Capture the cell that displays the provided text and extract its (X, Y) central coordinate. 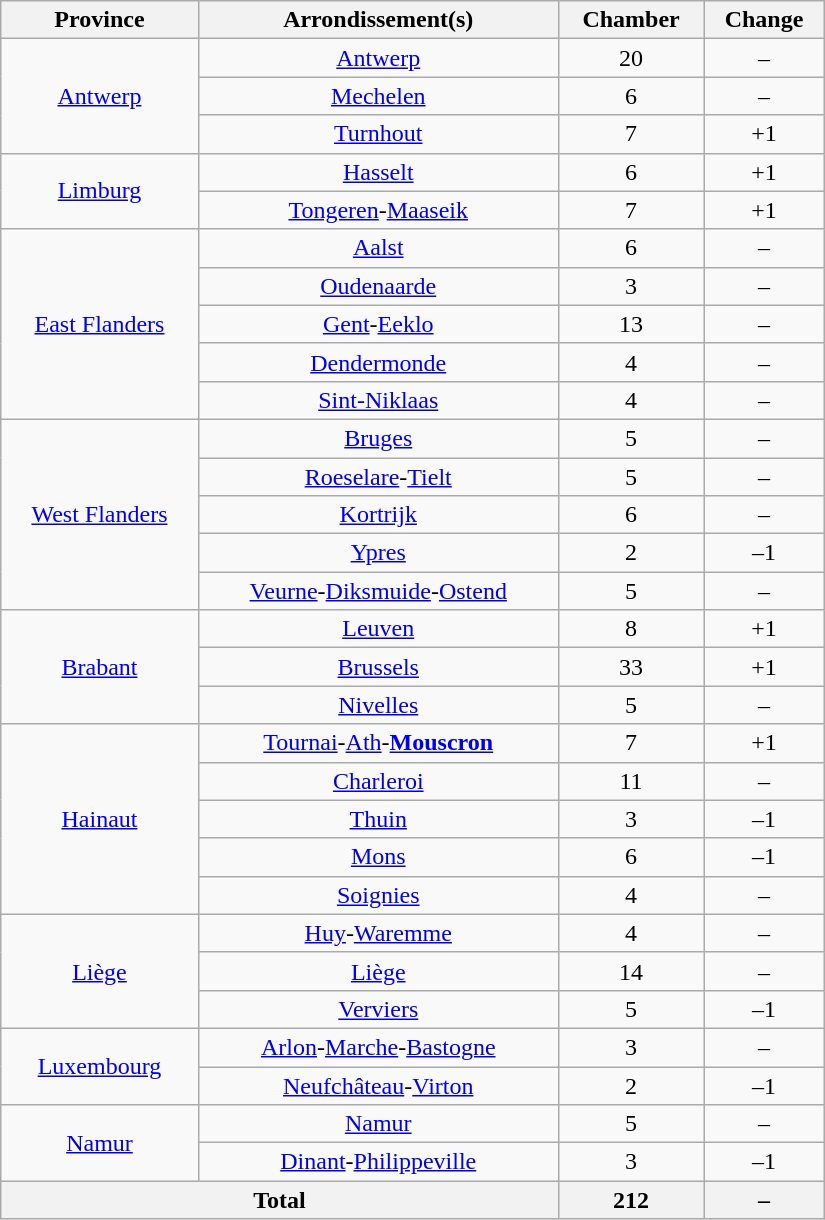
Soignies (378, 895)
Nivelles (378, 705)
Luxembourg (100, 1066)
Limburg (100, 191)
33 (630, 667)
Chamber (630, 20)
Province (100, 20)
Mons (378, 857)
Hasselt (378, 172)
Dendermonde (378, 362)
Huy-Waremme (378, 933)
Verviers (378, 1009)
11 (630, 781)
Brabant (100, 667)
Oudenaarde (378, 286)
Charleroi (378, 781)
Sint-Niklaas (378, 400)
13 (630, 324)
Arlon-Marche-Bastogne (378, 1047)
Neufchâteau-Virton (378, 1085)
Hainaut (100, 819)
Kortrijk (378, 515)
Change (764, 20)
212 (630, 1200)
Mechelen (378, 96)
Gent-Eeklo (378, 324)
Tongeren-Maaseik (378, 210)
Brussels (378, 667)
Roeselare-Tielt (378, 477)
Arrondissement(s) (378, 20)
14 (630, 971)
Dinant-Philippeville (378, 1162)
West Flanders (100, 514)
Leuven (378, 629)
Thuin (378, 819)
East Flanders (100, 324)
Bruges (378, 438)
8 (630, 629)
Veurne-Diksmuide-Ostend (378, 591)
Ypres (378, 553)
20 (630, 58)
Tournai-Ath-Mouscron (378, 743)
Aalst (378, 248)
Turnhout (378, 134)
Total (280, 1200)
